Extract the (X, Y) coordinate from the center of the cell holding the provided text.  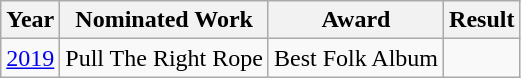
Best Folk Album (356, 58)
2019 (30, 58)
Nominated Work (164, 20)
Award (356, 20)
Pull The Right Rope (164, 58)
Year (30, 20)
Result (482, 20)
